Pinpoint the cell where the given text exists, returning its (X, Y) midpoint coordinate. 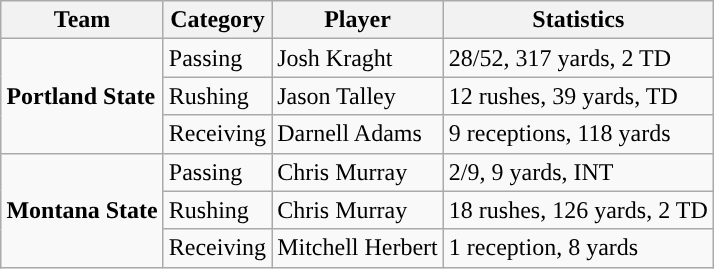
Josh Kraght (358, 58)
Statistics (578, 20)
1 reception, 8 yards (578, 248)
Team (82, 20)
Mitchell Herbert (358, 248)
Montana State (82, 210)
Darnell Adams (358, 134)
12 rushes, 39 yards, TD (578, 96)
Jason Talley (358, 96)
18 rushes, 126 yards, 2 TD (578, 210)
Portland State (82, 96)
Category (217, 20)
Player (358, 20)
2/9, 9 yards, INT (578, 172)
28/52, 317 yards, 2 TD (578, 58)
9 receptions, 118 yards (578, 134)
